Locate the cell with the specified text and output its [x, y] center coordinate. 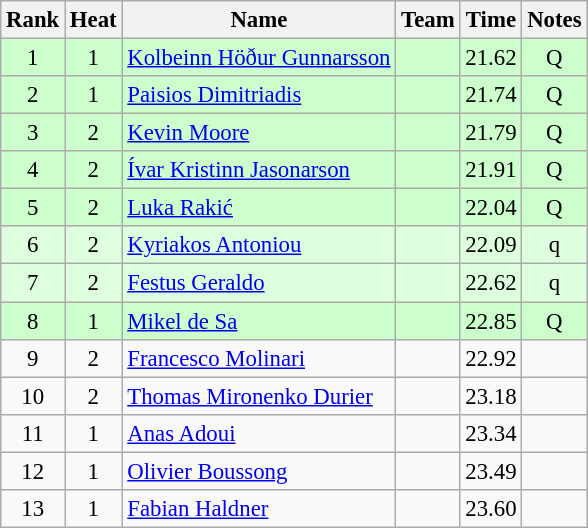
23.18 [491, 396]
10 [33, 396]
4 [33, 170]
22.85 [491, 321]
Name [259, 20]
22.04 [491, 208]
6 [33, 245]
22.92 [491, 358]
Olivier Boussong [259, 471]
Anas Adoui [259, 433]
Ívar Kristinn Jasonarson [259, 170]
Rank [33, 20]
Luka Rakić [259, 208]
Kevin Moore [259, 133]
Notes [554, 20]
Mikel de Sa [259, 321]
21.91 [491, 170]
21.62 [491, 58]
23.34 [491, 433]
7 [33, 283]
Thomas Mironenko Durier [259, 396]
Kyriakos Antoniou [259, 245]
13 [33, 509]
Paisios Dimitriadis [259, 95]
Festus Geraldo [259, 283]
Team [428, 20]
22.09 [491, 245]
11 [33, 433]
Francesco Molinari [259, 358]
Fabian Haldner [259, 509]
Time [491, 20]
Kolbeinn Höður Gunnarsson [259, 58]
Heat [94, 20]
22.62 [491, 283]
21.79 [491, 133]
21.74 [491, 95]
23.60 [491, 509]
23.49 [491, 471]
12 [33, 471]
8 [33, 321]
9 [33, 358]
3 [33, 133]
5 [33, 208]
